Locate the cell with the specified text and output its [X, Y] center coordinate. 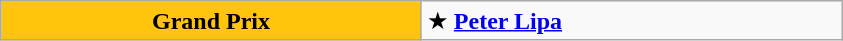
★ Peter Lipa [632, 21]
Grand Prix [212, 21]
